Pinpoint the cell where the given text exists, returning its [X, Y] midpoint coordinate. 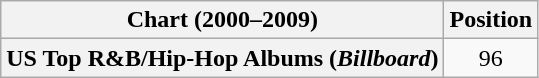
US Top R&B/Hip-Hop Albums (Billboard) [222, 58]
96 [491, 58]
Chart (2000–2009) [222, 20]
Position [491, 20]
